Return the [X, Y] coordinate for the center point of the cell that contains the specified text.  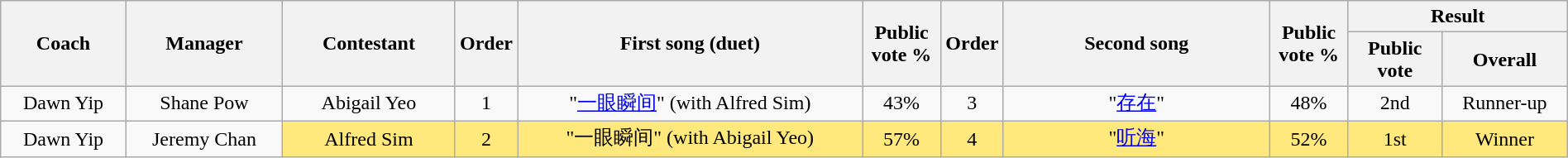
3 [972, 104]
52% [1308, 139]
Contestant [369, 43]
Public vote [1395, 60]
"一眼瞬间" (with Alfred Sim) [690, 104]
43% [901, 104]
4 [972, 139]
1st [1395, 139]
48% [1308, 104]
Manager [203, 43]
Overall [1505, 60]
57% [901, 139]
Result [1457, 17]
"一眼瞬间" (with Abigail Yeo) [690, 139]
2 [486, 139]
"听海" [1136, 139]
Jeremy Chan [203, 139]
First song (duet) [690, 43]
Abigail Yeo [369, 104]
"存在" [1136, 104]
1 [486, 104]
Runner-up [1505, 104]
Second song [1136, 43]
Coach [64, 43]
Shane Pow [203, 104]
Winner [1505, 139]
Alfred Sim [369, 139]
2nd [1395, 104]
